For the text-containing cell, return its midpoint in (X, Y) coordinate format. 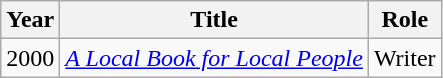
Writer (404, 58)
Title (214, 20)
A Local Book for Local People (214, 58)
Year (30, 20)
2000 (30, 58)
Role (404, 20)
